Locate the cell with the specified text and output its (X, Y) center coordinate. 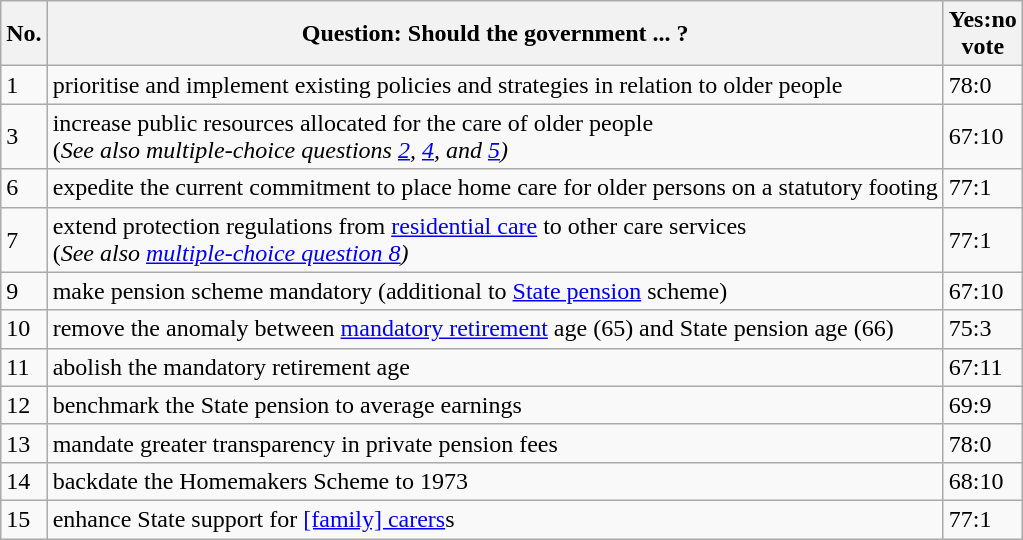
75:3 (982, 329)
3 (24, 136)
increase public resources allocated for the care of older people(See also multiple-choice questions 2, 4, and 5) (495, 136)
15 (24, 519)
67:11 (982, 367)
12 (24, 405)
Yes:novote (982, 34)
extend protection regulations from residential care to other care services(See also multiple-choice question 8) (495, 240)
mandate greater transparency in private pension fees (495, 443)
68:10 (982, 481)
14 (24, 481)
benchmark the State pension to average earnings (495, 405)
make pension scheme mandatory (additional to State pension scheme) (495, 291)
1 (24, 85)
prioritise and implement existing policies and strategies in relation to older people (495, 85)
9 (24, 291)
7 (24, 240)
abolish the mandatory retirement age (495, 367)
expedite the current commitment to place home care for older persons on a statutory footing (495, 188)
13 (24, 443)
enhance State support for [family] carerss (495, 519)
No. (24, 34)
remove the anomaly between mandatory retirement age (65) and State pension age (66) (495, 329)
6 (24, 188)
10 (24, 329)
backdate the Homemakers Scheme to 1973 (495, 481)
11 (24, 367)
Question: Should the government ... ? (495, 34)
69:9 (982, 405)
